Capture the cell that displays the provided text and extract its [X, Y] central coordinate. 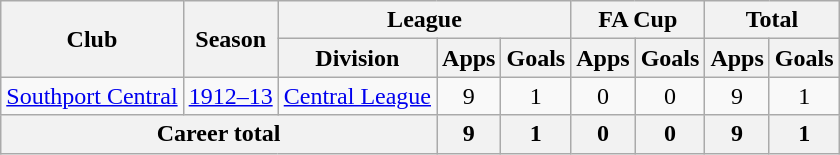
League [424, 20]
Total [772, 20]
FA Cup [638, 20]
Division [357, 58]
Southport Central [92, 96]
Season [230, 39]
Career total [219, 134]
Club [92, 39]
Central League [357, 96]
1912–13 [230, 96]
